Identify which cell holds the provided text, then report its [X, Y] central coordinate. 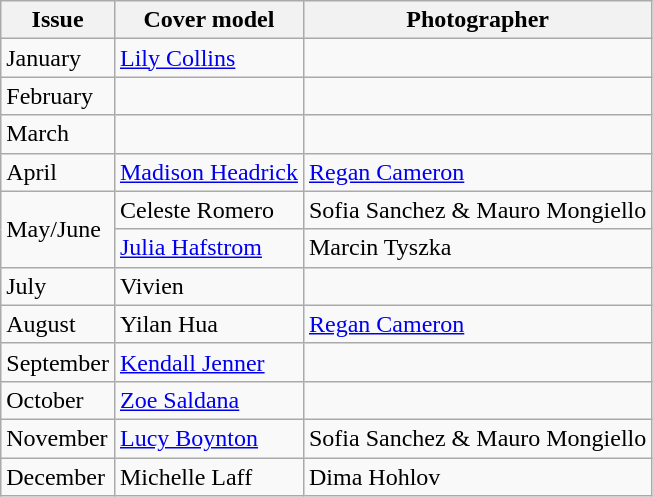
Dima Hohlov [477, 477]
November [58, 438]
Yilan Hua [208, 324]
May/June [58, 229]
October [58, 400]
Madison Headrick [208, 172]
Julia Hafstrom [208, 248]
December [58, 477]
April [58, 172]
August [58, 324]
January [58, 58]
September [58, 362]
Celeste Romero [208, 210]
Vivien [208, 286]
Issue [58, 20]
Cover model [208, 20]
Michelle Laff [208, 477]
February [58, 96]
Zoe Saldana [208, 400]
July [58, 286]
Kendall Jenner [208, 362]
Lucy Boynton [208, 438]
Lily Collins [208, 58]
Marcin Tyszka [477, 248]
March [58, 134]
Photographer [477, 20]
